Determine the (x, y) coordinate at the center of the cell enclosing the given text.  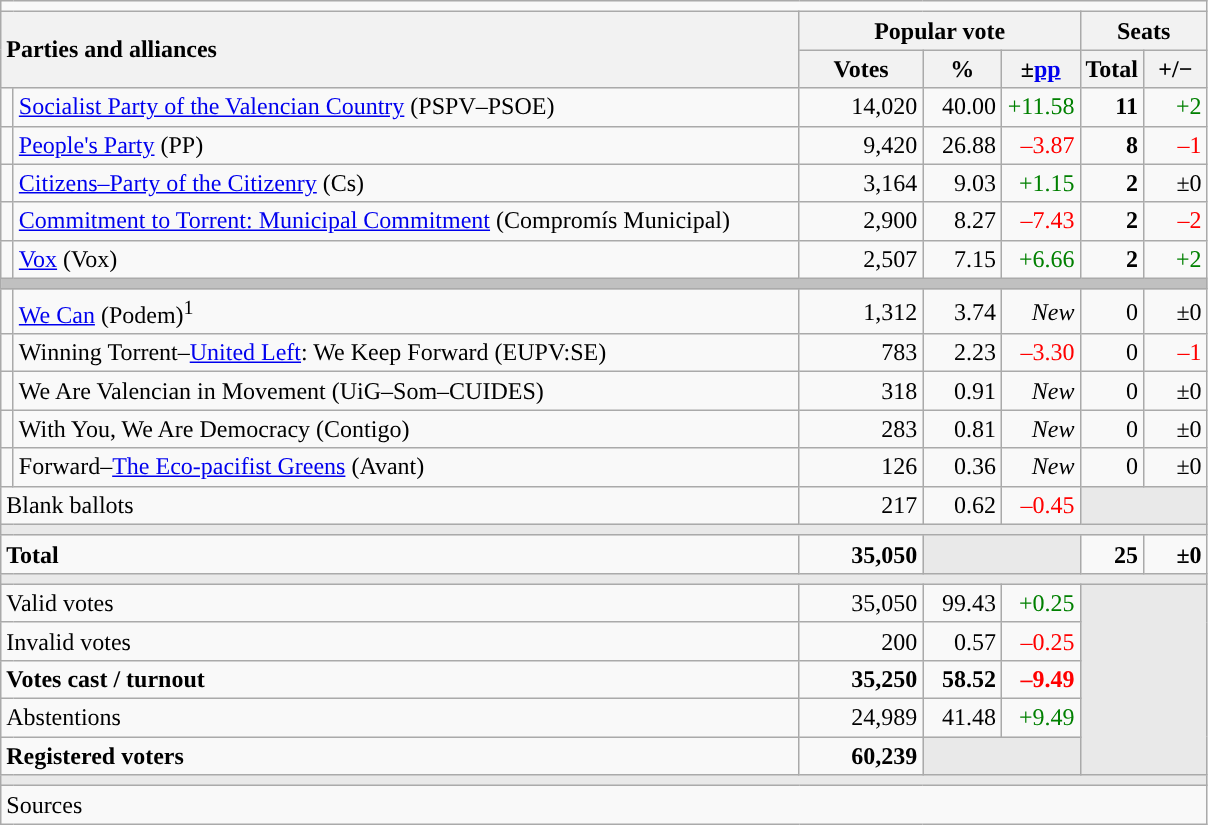
Socialist Party of the Valencian Country (PSPV–PSOE) (406, 107)
Forward–The Eco-pacifist Greens (Avant) (406, 467)
+11.58 (1040, 107)
We Can (Podem)1 (406, 312)
11 (1112, 107)
±pp (1040, 69)
25 (1112, 554)
9.03 (962, 183)
3,164 (861, 183)
–0.45 (1040, 505)
2.23 (962, 353)
0.57 (962, 641)
+6.66 (1040, 259)
2,900 (861, 221)
Winning Torrent–United Left: We Keep Forward (EUPV:SE) (406, 353)
+0.25 (1040, 603)
60,239 (861, 756)
200 (861, 641)
318 (861, 391)
2,507 (861, 259)
Seats (1144, 31)
Parties and alliances (400, 50)
35,250 (861, 679)
24,989 (861, 718)
Popular vote (940, 31)
783 (861, 353)
We Are Valencian in Movement (UiG–Som–CUIDES) (406, 391)
40.00 (962, 107)
–9.49 (1040, 679)
8 (1112, 145)
99.43 (962, 603)
Blank ballots (400, 505)
–3.87 (1040, 145)
Citizens–Party of the Citizenry (Cs) (406, 183)
Vox (Vox) (406, 259)
41.48 (962, 718)
Votes cast / turnout (400, 679)
Commitment to Torrent: Municipal Commitment (Compromís Municipal) (406, 221)
–2 (1176, 221)
Sources (604, 805)
Invalid votes (400, 641)
Votes (861, 69)
People's Party (PP) (406, 145)
58.52 (962, 679)
26.88 (962, 145)
217 (861, 505)
0.36 (962, 467)
3.74 (962, 312)
0.81 (962, 429)
With You, We Are Democracy (Contigo) (406, 429)
% (962, 69)
0.62 (962, 505)
–3.30 (1040, 353)
14,020 (861, 107)
Abstentions (400, 718)
8.27 (962, 221)
9,420 (861, 145)
0.91 (962, 391)
283 (861, 429)
Valid votes (400, 603)
+1.15 (1040, 183)
–7.43 (1040, 221)
–0.25 (1040, 641)
Registered voters (400, 756)
1,312 (861, 312)
126 (861, 467)
7.15 (962, 259)
+9.49 (1040, 718)
+/− (1176, 69)
